Provide the (X, Y) coordinate of the cell's center where the given text is located.  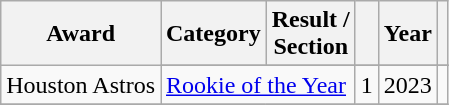
Rookie of the Year (258, 85)
1 (366, 85)
Award (81, 34)
Year (408, 34)
2023 (408, 85)
Category (213, 34)
Result / Section (310, 34)
Houston Astros (81, 85)
